Find where the given text appears and provide that cell's center as [X, Y] coordinate. 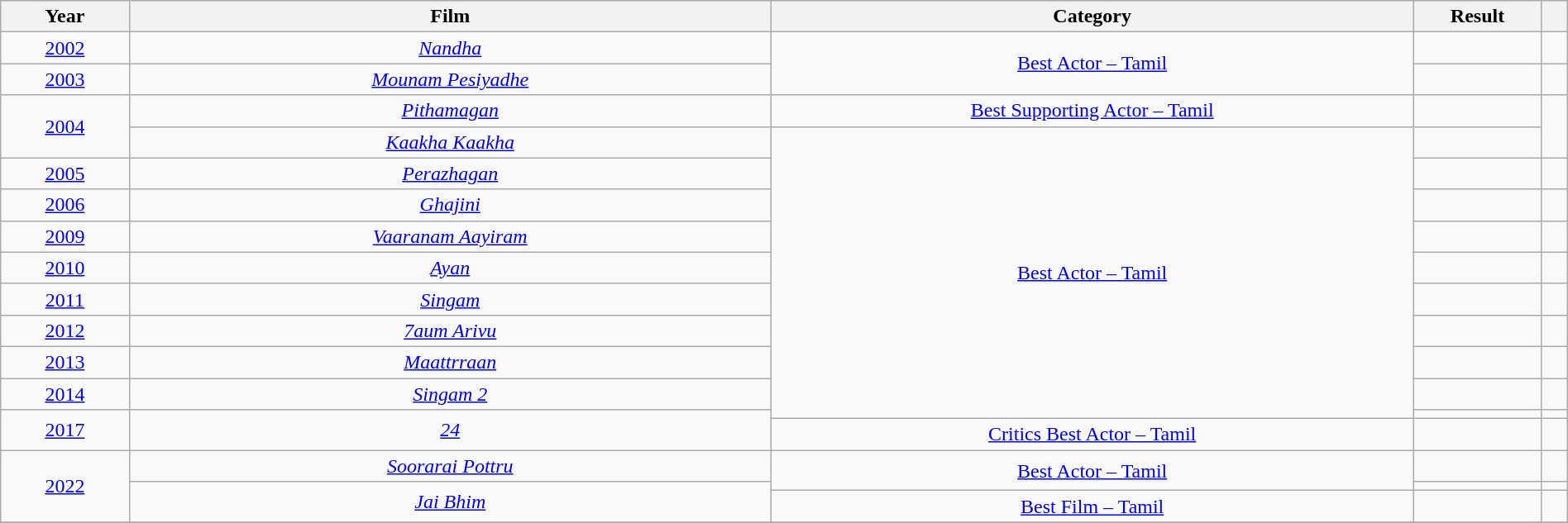
Pithamagan [450, 111]
Result [1477, 17]
2004 [65, 126]
Maattrraan [450, 362]
2014 [65, 394]
Kaakha Kaakha [450, 142]
7aum Arivu [450, 330]
2009 [65, 236]
Best Film – Tamil [1092, 506]
2003 [65, 79]
Best Supporting Actor – Tamil [1092, 111]
24 [450, 430]
Ghajini [450, 205]
2013 [65, 362]
2017 [65, 430]
Nandha [450, 48]
Perazhagan [450, 174]
Ayan [450, 268]
Critics Best Actor – Tamil [1092, 435]
2022 [65, 486]
Soorarai Pottru [450, 466]
Jai Bhim [450, 502]
2012 [65, 330]
Film [450, 17]
Year [65, 17]
Category [1092, 17]
Mounam Pesiyadhe [450, 79]
Vaaranam Aayiram [450, 236]
2010 [65, 268]
Singam 2 [450, 394]
2006 [65, 205]
2011 [65, 299]
2002 [65, 48]
Singam [450, 299]
2005 [65, 174]
